Pinpoint the cell where the given text exists, returning its (X, Y) midpoint coordinate. 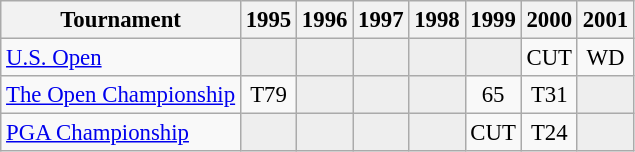
1995 (268, 20)
WD (605, 58)
PGA Championship (121, 133)
T24 (549, 133)
65 (493, 95)
U.S. Open (121, 58)
Tournament (121, 20)
2000 (549, 20)
1997 (381, 20)
T79 (268, 95)
2001 (605, 20)
T31 (549, 95)
1996 (325, 20)
1999 (493, 20)
1998 (437, 20)
The Open Championship (121, 95)
